Identify which cell holds the provided text, then report its (X, Y) central coordinate. 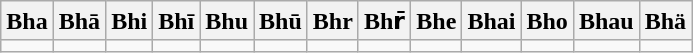
Bhī (176, 21)
Bhu (227, 21)
Bha (27, 21)
Bho (547, 21)
Bhū (281, 21)
Bhe (436, 21)
Bhr (332, 21)
Bhai (492, 21)
Bhä (665, 21)
Bhau (606, 21)
Bhr̄ (384, 21)
Bhā (79, 21)
Bhi (130, 21)
